Scan for the cell matching the given text and deliver its (X, Y) coordinate at center. 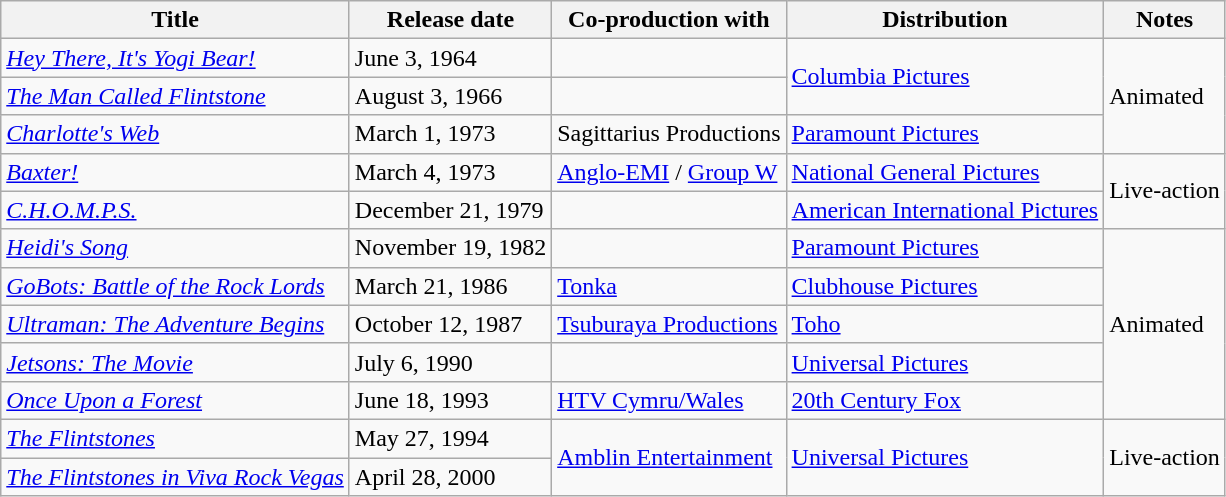
Anglo-EMI / Group W (669, 172)
Clubhouse Pictures (945, 286)
Toho (945, 324)
Release date (450, 20)
HTV Cymru/Wales (669, 400)
Baxter! (176, 172)
August 3, 1966 (450, 96)
Title (176, 20)
March 21, 1986 (450, 286)
May 27, 1994 (450, 438)
Jetsons: The Movie (176, 362)
Tsuburaya Productions (669, 324)
Sagittarius Productions (669, 134)
Tonka (669, 286)
GoBots: Battle of the Rock Lords (176, 286)
Charlotte's Web (176, 134)
The Flintstones in Viva Rock Vegas (176, 477)
October 12, 1987 (450, 324)
March 1, 1973 (450, 134)
Distribution (945, 20)
June 18, 1993 (450, 400)
Hey There, It's Yogi Bear! (176, 58)
The Flintstones (176, 438)
The Man Called Flintstone (176, 96)
Amblin Entertainment (669, 457)
Heidi's Song (176, 248)
Co-production with (669, 20)
National General Pictures (945, 172)
Columbia Pictures (945, 77)
April 28, 2000 (450, 477)
Once Upon a Forest (176, 400)
20th Century Fox (945, 400)
Notes (1165, 20)
December 21, 1979 (450, 210)
July 6, 1990 (450, 362)
June 3, 1964 (450, 58)
March 4, 1973 (450, 172)
American International Pictures (945, 210)
Ultraman: The Adventure Begins (176, 324)
November 19, 1982 (450, 248)
C.H.O.M.P.S. (176, 210)
